Output the (X, Y) coordinate of the center of the cell containing the given text.  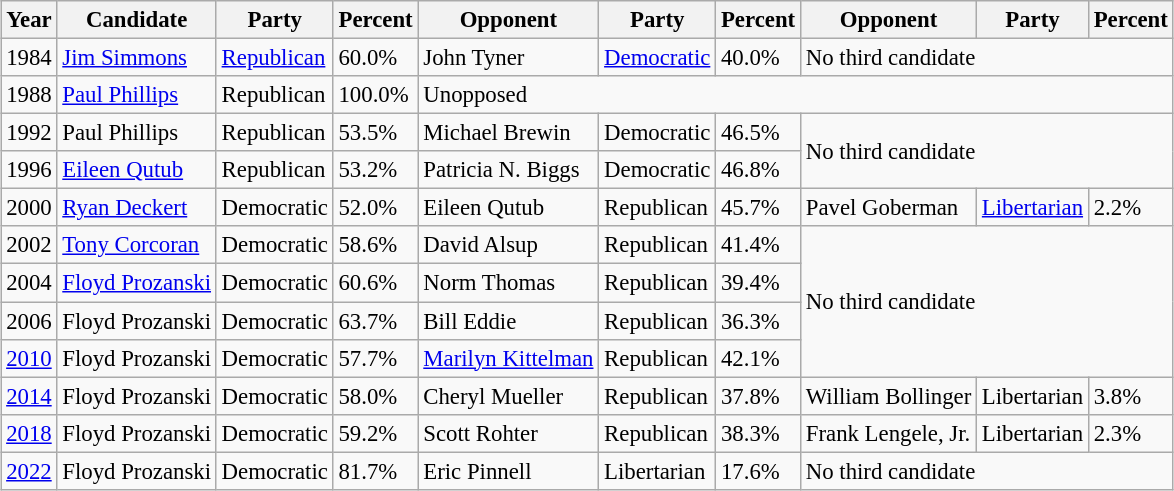
Candidate (136, 20)
58.6% (376, 245)
38.3% (758, 433)
57.7% (376, 358)
40.0% (758, 57)
Pavel Goberman (888, 208)
Norm Thomas (508, 283)
2.2% (1130, 208)
53.2% (376, 170)
63.7% (376, 321)
39.4% (758, 283)
Eric Pinnell (508, 471)
1984 (29, 57)
41.4% (758, 245)
17.6% (758, 471)
William Bollinger (888, 396)
1996 (29, 170)
Frank Lengele, Jr. (888, 433)
2000 (29, 208)
60.0% (376, 57)
1992 (29, 133)
David Alsup (508, 245)
2018 (29, 433)
2006 (29, 321)
Michael Brewin (508, 133)
Ryan Deckert (136, 208)
58.0% (376, 396)
2004 (29, 283)
2002 (29, 245)
36.3% (758, 321)
81.7% (376, 471)
2010 (29, 358)
2014 (29, 396)
59.2% (376, 433)
Patricia N. Biggs (508, 170)
Tony Corcoran (136, 245)
42.1% (758, 358)
Cheryl Mueller (508, 396)
37.8% (758, 396)
Unopposed (796, 95)
53.5% (376, 133)
2.3% (1130, 433)
3.8% (1130, 396)
45.7% (758, 208)
Year (29, 20)
Marilyn Kittelman (508, 358)
2022 (29, 471)
John Tyner (508, 57)
1988 (29, 95)
Jim Simmons (136, 57)
Scott Rohter (508, 433)
60.6% (376, 283)
46.5% (758, 133)
100.0% (376, 95)
Bill Eddie (508, 321)
52.0% (376, 208)
46.8% (758, 170)
